Find where the given text appears and provide that cell's center as [X, Y] coordinate. 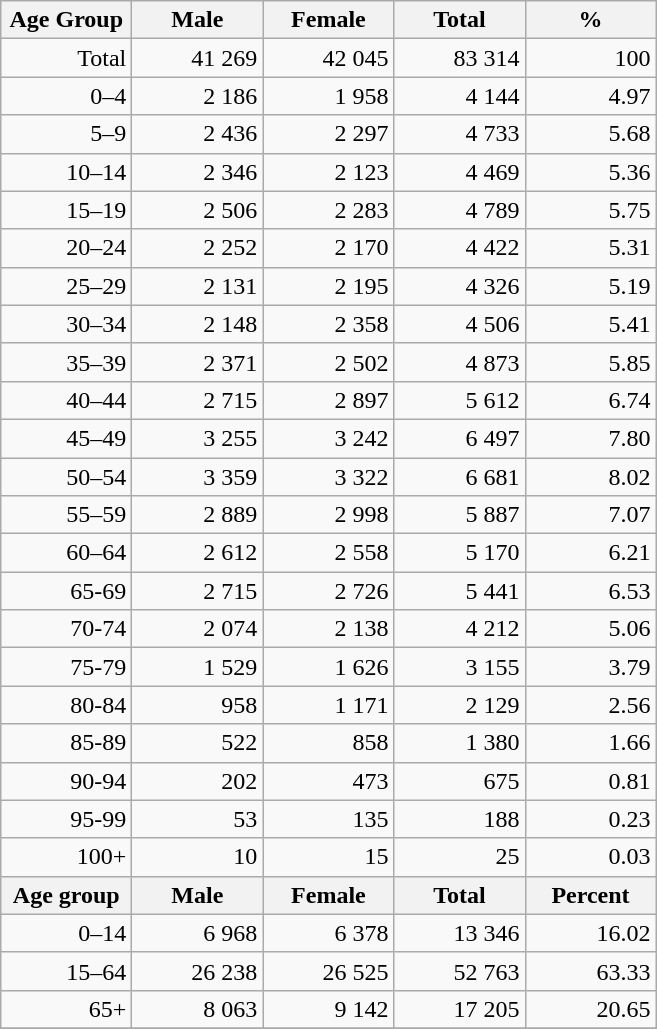
2 283 [328, 210]
10–14 [66, 172]
6.21 [590, 553]
2 502 [328, 362]
5.41 [590, 324]
3 322 [328, 477]
9 142 [328, 1009]
3 359 [198, 477]
65-69 [66, 591]
26 525 [328, 971]
1 380 [460, 743]
2 506 [198, 210]
1.66 [590, 743]
2 138 [328, 629]
1 529 [198, 667]
15 [328, 857]
2 346 [198, 172]
15–19 [66, 210]
202 [198, 781]
2 612 [198, 553]
4 733 [460, 134]
42 045 [328, 58]
1 171 [328, 705]
5.31 [590, 248]
5 441 [460, 591]
1 626 [328, 667]
45–49 [66, 438]
35–39 [66, 362]
6.74 [590, 400]
0–4 [66, 96]
2 123 [328, 172]
473 [328, 781]
Percent [590, 895]
3.79 [590, 667]
63.33 [590, 971]
Age Group [66, 20]
5 612 [460, 400]
83 314 [460, 58]
2 436 [198, 134]
2 252 [198, 248]
5 170 [460, 553]
2.56 [590, 705]
6 968 [198, 933]
75-79 [66, 667]
16.02 [590, 933]
30–34 [66, 324]
20–24 [66, 248]
50–54 [66, 477]
3 242 [328, 438]
17 205 [460, 1009]
4 873 [460, 362]
858 [328, 743]
90-94 [66, 781]
8.02 [590, 477]
3 155 [460, 667]
2 897 [328, 400]
0.23 [590, 819]
10 [198, 857]
15–64 [66, 971]
4 326 [460, 286]
2 998 [328, 515]
0–14 [66, 933]
2 129 [460, 705]
2 131 [198, 286]
Age group [66, 895]
53 [198, 819]
20.65 [590, 1009]
5.36 [590, 172]
4 469 [460, 172]
70-74 [66, 629]
5.75 [590, 210]
6 378 [328, 933]
675 [460, 781]
522 [198, 743]
5.68 [590, 134]
2 889 [198, 515]
4.97 [590, 96]
5–9 [66, 134]
40–44 [66, 400]
4 506 [460, 324]
4 144 [460, 96]
2 297 [328, 134]
41 269 [198, 58]
0.81 [590, 781]
2 358 [328, 324]
958 [198, 705]
7.07 [590, 515]
80-84 [66, 705]
5.19 [590, 286]
2 371 [198, 362]
65+ [66, 1009]
5.85 [590, 362]
25–29 [66, 286]
188 [460, 819]
5.06 [590, 629]
8 063 [198, 1009]
6 681 [460, 477]
% [590, 20]
26 238 [198, 971]
100+ [66, 857]
25 [460, 857]
52 763 [460, 971]
100 [590, 58]
6.53 [590, 591]
2 074 [198, 629]
4 789 [460, 210]
2 726 [328, 591]
0.03 [590, 857]
4 422 [460, 248]
2 195 [328, 286]
135 [328, 819]
2 186 [198, 96]
2 558 [328, 553]
55–59 [66, 515]
85-89 [66, 743]
13 346 [460, 933]
2 170 [328, 248]
2 148 [198, 324]
3 255 [198, 438]
7.80 [590, 438]
5 887 [460, 515]
60–64 [66, 553]
1 958 [328, 96]
95-99 [66, 819]
6 497 [460, 438]
4 212 [460, 629]
